Identify which cell holds the provided text, then report its (x, y) central coordinate. 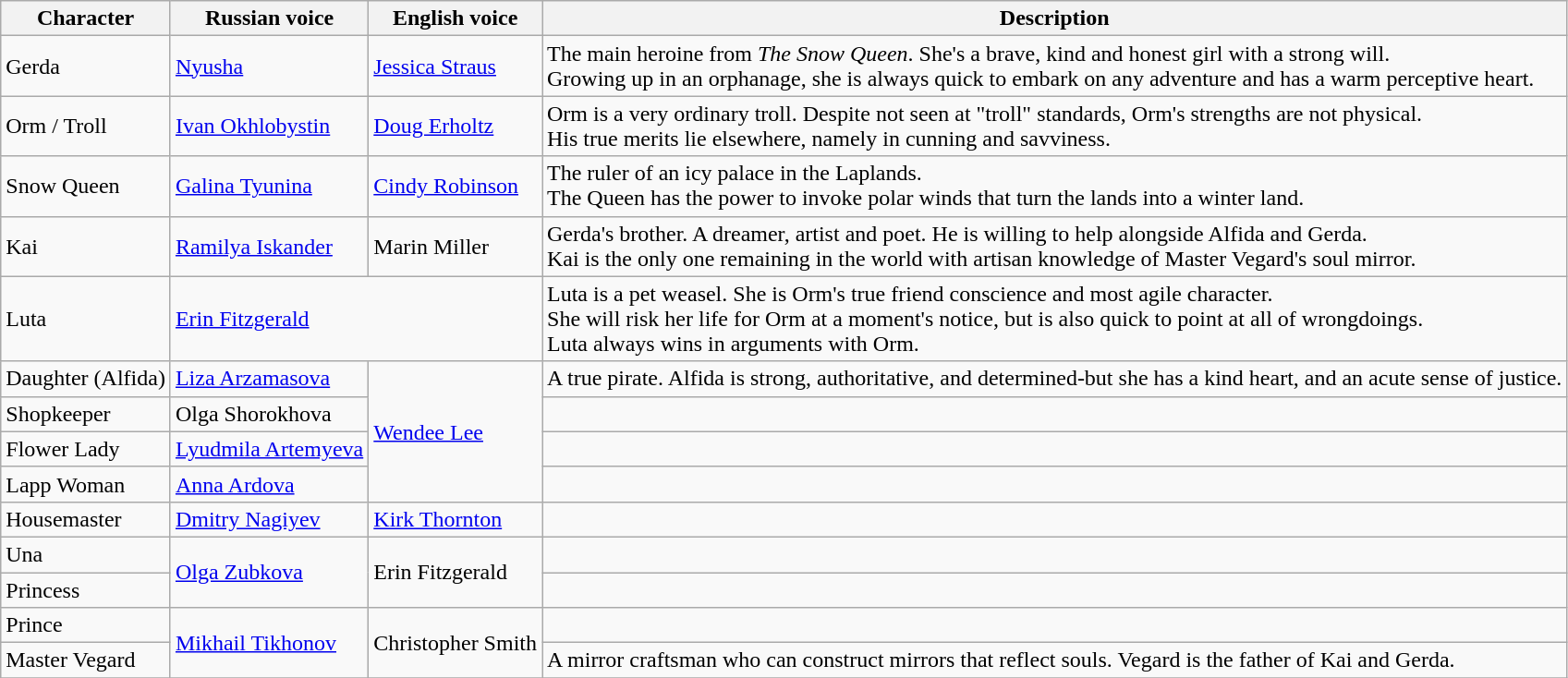
Nyusha (269, 67)
Lapp Woman (86, 484)
Russian voice (269, 18)
Christopher Smith (456, 643)
Orm / Troll (86, 126)
Cindy Robinson (456, 187)
Una (86, 554)
Luta (86, 319)
Anna Ardova (269, 484)
Ramilya Iskander (269, 246)
Jessica Straus (456, 67)
Ivan Okhlobystin (269, 126)
Olga Zubkova (269, 572)
Mikhail Tikhonov (269, 643)
Dmitry Nagiyev (269, 519)
The ruler of an icy palace in the Laplands.The Queen has the power to invoke polar winds that turn the lands into a winter land. (1053, 187)
Galina Tyunina (269, 187)
English voice (456, 18)
Doug Erholtz (456, 126)
Gerda (86, 67)
Wendee Lee (456, 431)
Marin Miller (456, 246)
Shopkeeper (86, 414)
Prince (86, 625)
Lyudmila Artemyeva (269, 449)
A true pirate. Alfida is strong, authoritative, and determined-but she has a kind heart, and an acute sense of justice. (1053, 379)
Character (86, 18)
A mirror craftsman who can construct mirrors that reflect souls. Vegard is the father of Kai and Gerda. (1053, 660)
Daughter (Alfida) (86, 379)
Snow Queen (86, 187)
Description (1053, 18)
Kai (86, 246)
Olga Shorokhova (269, 414)
Kirk Thornton (456, 519)
Master Vegard (86, 660)
Flower Lady (86, 449)
Princess (86, 590)
Housemaster (86, 519)
Liza Arzamasova (269, 379)
